Scan for the cell matching the given text and deliver its [X, Y] coordinate at center. 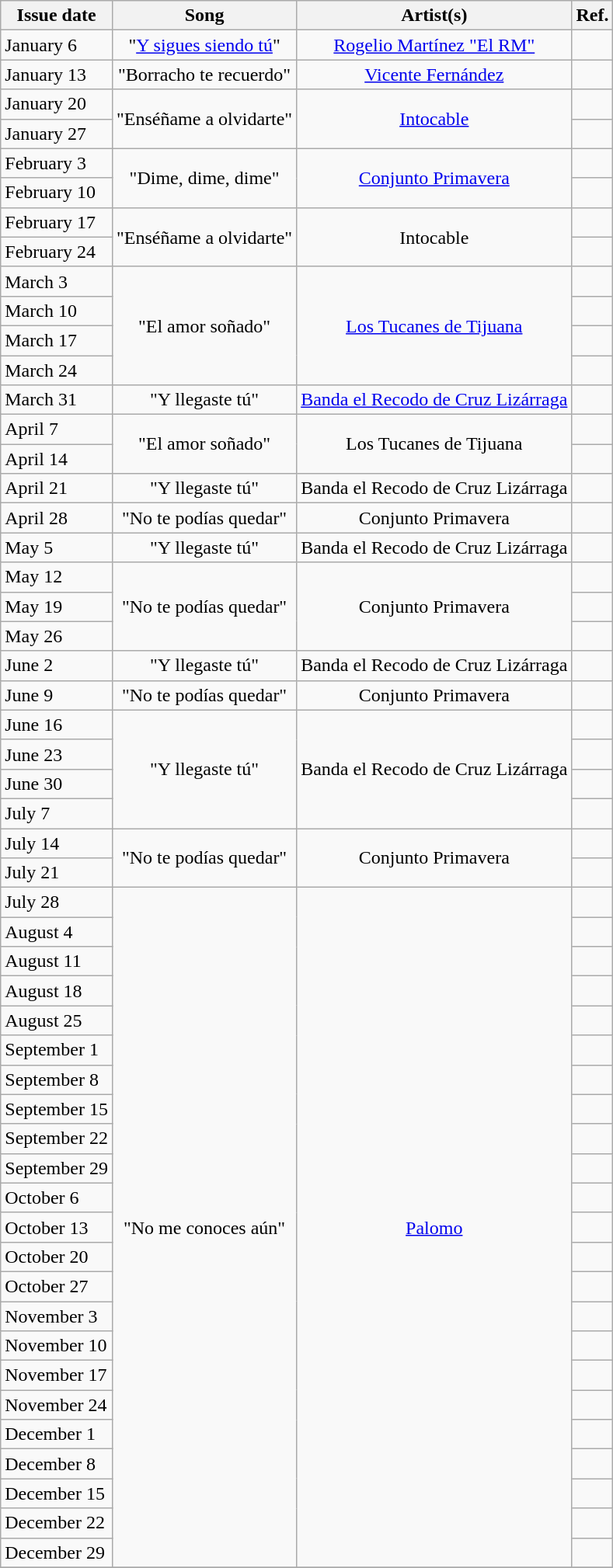
November 10 [57, 1346]
June 9 [57, 695]
April 28 [57, 518]
December 1 [57, 1434]
May 12 [57, 577]
Ref. [592, 16]
May 19 [57, 607]
February 17 [57, 222]
October 13 [57, 1227]
March 17 [57, 340]
February 3 [57, 163]
September 22 [57, 1139]
July 28 [57, 902]
June 16 [57, 725]
November 3 [57, 1316]
September 1 [57, 1050]
January 13 [57, 75]
August 25 [57, 1020]
Rogelio Martínez "El RM" [434, 45]
April 14 [57, 459]
"Borracho te recuerdo" [204, 75]
"No me conoces aún" [204, 1227]
September 15 [57, 1109]
September 29 [57, 1168]
October 6 [57, 1198]
January 20 [57, 104]
September 8 [57, 1080]
March 3 [57, 281]
March 10 [57, 311]
January 27 [57, 134]
Palomo [434, 1227]
April 21 [57, 488]
December 8 [57, 1464]
Vicente Fernández [434, 75]
June 2 [57, 666]
July 21 [57, 873]
August 18 [57, 991]
March 31 [57, 400]
Artist(s) [434, 16]
December 29 [57, 1552]
"Dime, dime, dime" [204, 178]
February 10 [57, 193]
June 23 [57, 754]
October 27 [57, 1286]
August 4 [57, 932]
June 30 [57, 784]
December 22 [57, 1523]
February 24 [57, 252]
August 11 [57, 961]
May 5 [57, 548]
April 7 [57, 429]
December 15 [57, 1493]
July 14 [57, 843]
Song [204, 16]
November 24 [57, 1405]
March 24 [57, 370]
January 6 [57, 45]
October 20 [57, 1257]
November 17 [57, 1375]
May 26 [57, 636]
July 7 [57, 813]
"Y sigues siendo tú" [204, 45]
Issue date [57, 16]
